Pinpoint the cell where the given text exists, returning its (x, y) midpoint coordinate. 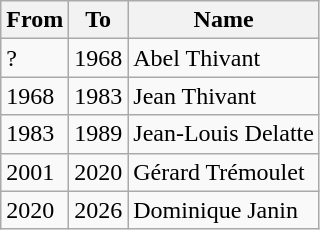
Dominique Janin (224, 210)
? (35, 58)
1989 (98, 134)
2026 (98, 210)
Gérard Trémoulet (224, 172)
From (35, 20)
Abel Thivant (224, 58)
2001 (35, 172)
To (98, 20)
Jean-Louis Delatte (224, 134)
Jean Thivant (224, 96)
Name (224, 20)
